Return [x, y] of the center of cell containing provided text 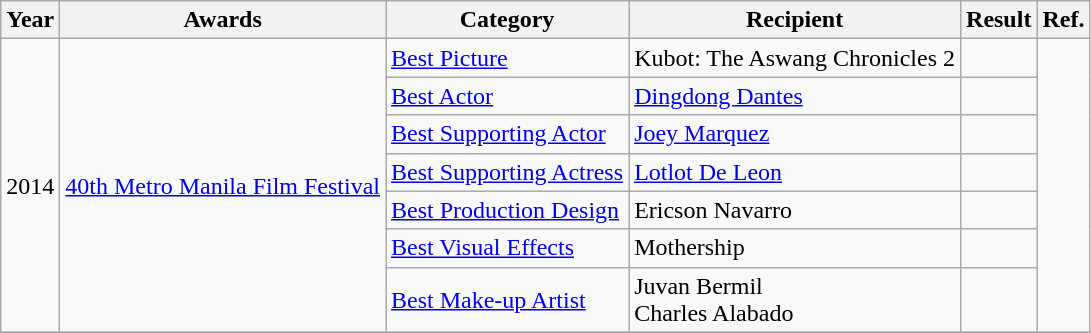
Best Production Design [508, 210]
Awards [223, 20]
Recipient [795, 20]
Best Picture [508, 58]
Mothership [795, 248]
Dingdong Dantes [795, 96]
Best Supporting Actress [508, 172]
Juvan BermilCharles Alabado [795, 300]
40th Metro Manila Film Festival [223, 186]
Lotlot De Leon [795, 172]
Result [999, 20]
Year [30, 20]
Best Actor [508, 96]
Kubot: The Aswang Chronicles 2 [795, 58]
Joey Marquez [795, 134]
Best Visual Effects [508, 248]
Category [508, 20]
Best Supporting Actor [508, 134]
Best Make-up Artist [508, 300]
2014 [30, 186]
Ericson Navarro [795, 210]
Ref. [1064, 20]
